Provide the [x, y] coordinate of the cell's center where the given text is located.  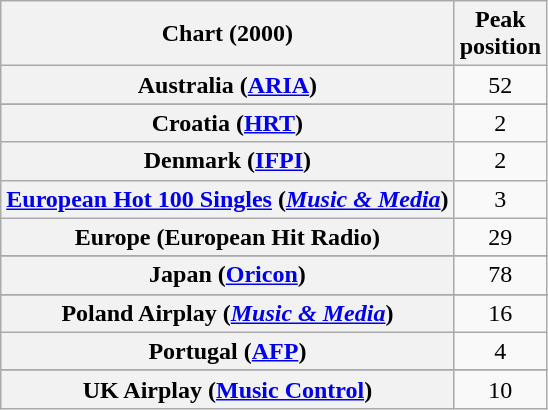
European Hot 100 Singles (Music & Media) [228, 199]
4 [500, 351]
UK Airplay (Music Control) [228, 389]
Japan (Oricon) [228, 275]
3 [500, 199]
Poland Airplay (Music & Media) [228, 313]
Europe (European Hit Radio) [228, 237]
Chart (2000) [228, 34]
52 [500, 85]
Denmark (IFPI) [228, 161]
29 [500, 237]
Croatia (HRT) [228, 123]
10 [500, 389]
Peakposition [500, 34]
16 [500, 313]
Portugal (AFP) [228, 351]
78 [500, 275]
Australia (ARIA) [228, 85]
